Provide the (x, y) coordinate of the cell's center where the given text is located.  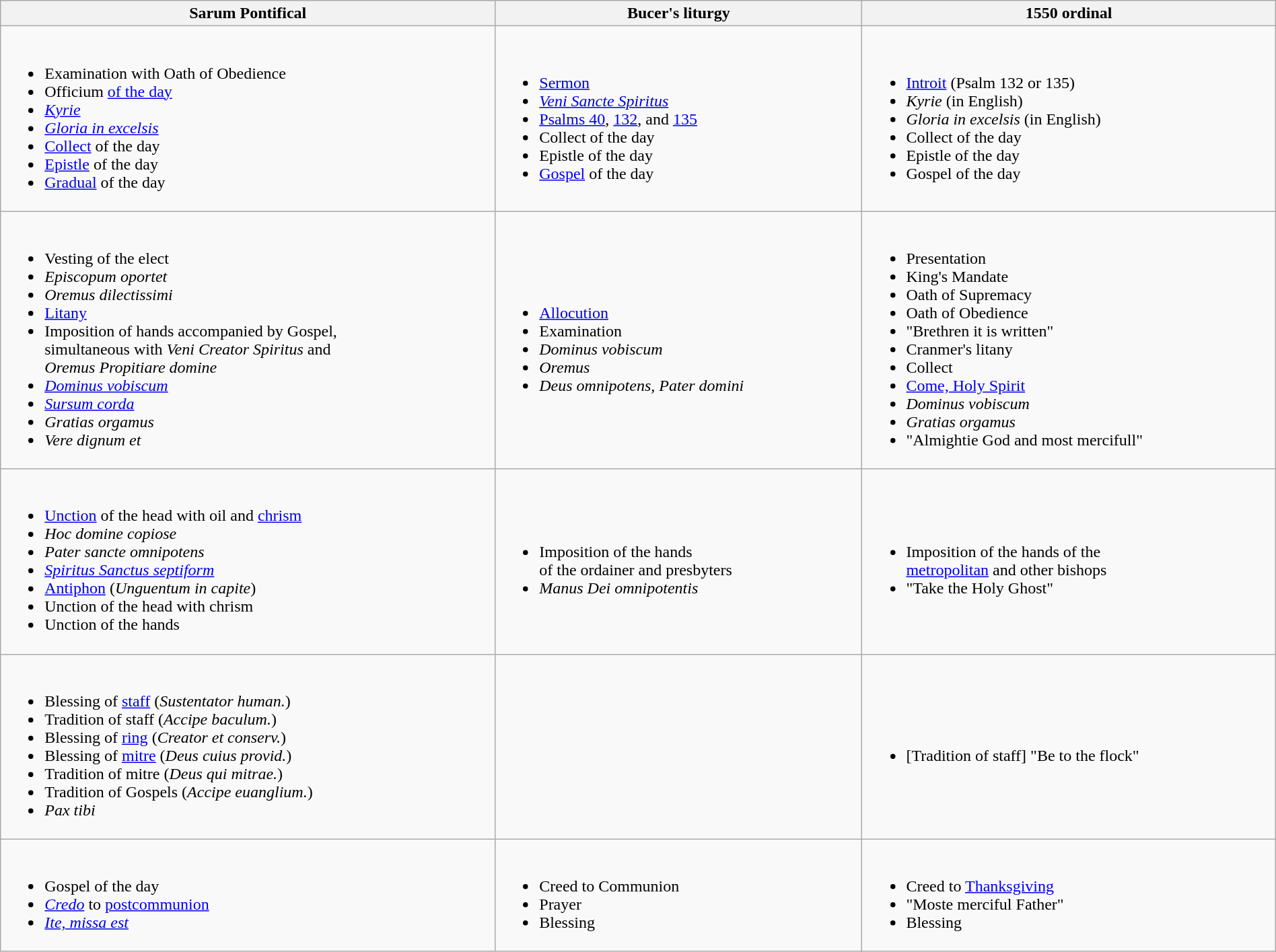
Imposition of the hands of themetropolitan and other bishops"Take the Holy Ghost" (1069, 561)
Creed to CommunionPrayerBlessing (678, 895)
AllocutionExaminationDominus vobiscumOremusDeus omnipotens, Pater domini (678, 340)
Imposition of the handsof the ordainer and presbytersManus Dei omnipotentis (678, 561)
Bucer's liturgy (678, 13)
1550 ordinal (1069, 13)
Creed to Thanksgiving"Moste merciful Father"Blessing (1069, 895)
Introit (Psalm 132 or 135)Kyrie (in English)Gloria in excelsis (in English)Collect of the dayEpistle of the dayGospel of the day (1069, 118)
Sarum Pontifical (248, 13)
Gospel of the dayCredo to postcommunionIte, missa est (248, 895)
SermonVeni Sancte SpiritusPsalms 40, 132, and 135Collect of the dayEpistle of the dayGospel of the day (678, 118)
[Tradition of staff] "Be to the flock" (1069, 747)
Examination with Oath of ObedienceOfficium of the dayKyrieGloria in excelsisCollect of the dayEpistle of the dayGradual of the day (248, 118)
